Extract the [X, Y] coordinate from the center of the cell holding the provided text.  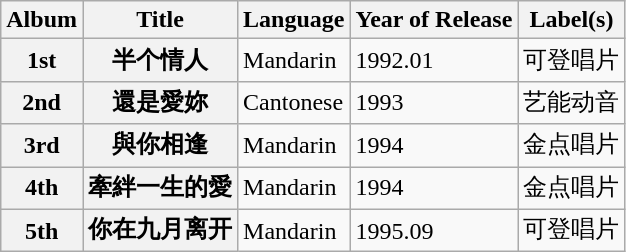
與你相逢 [160, 146]
Label(s) [572, 20]
1995.09 [434, 230]
4th [42, 188]
1992.01 [434, 60]
半个情人 [160, 60]
5th [42, 230]
艺能动音 [572, 102]
1993 [434, 102]
你在九月离开 [160, 230]
Language [294, 20]
Cantonese [294, 102]
3rd [42, 146]
Album [42, 20]
牽絆一生的愛 [160, 188]
1st [42, 60]
Title [160, 20]
2nd [42, 102]
Year of Release [434, 20]
還是愛妳 [160, 102]
